From the cell containing the given text, extract its center point as (x, y) coordinate. 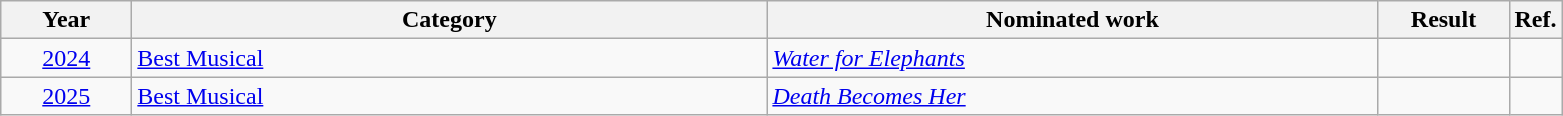
Result (1444, 20)
Nominated work (1072, 20)
2025 (66, 96)
Ref. (1536, 20)
Death Becomes Her (1072, 96)
2024 (66, 58)
Category (450, 20)
Year (66, 20)
Water for Elephants (1072, 58)
